Search for the cell housing the specified text and yield its (x, y) center coordinate. 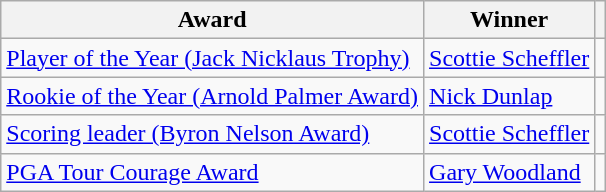
Winner (510, 20)
PGA Tour Courage Award (212, 172)
Gary Woodland (510, 172)
Award (212, 20)
Scoring leader (Byron Nelson Award) (212, 134)
Rookie of the Year (Arnold Palmer Award) (212, 96)
Player of the Year (Jack Nicklaus Trophy) (212, 58)
Nick Dunlap (510, 96)
